Output the [x, y] coordinate of the center of the cell containing the given text.  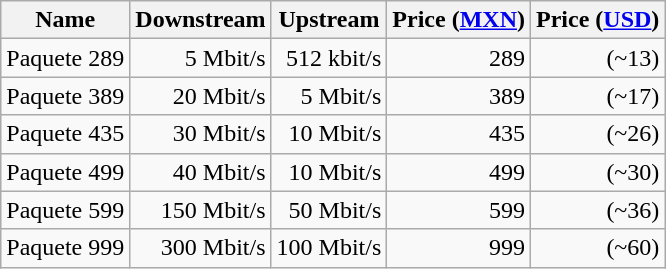
Paquete 499 [66, 172]
Name [66, 20]
(~30) [598, 172]
Paquete 599 [66, 210]
150 Mbit/s [200, 210]
50 Mbit/s [329, 210]
Paquete 999 [66, 248]
30 Mbit/s [200, 134]
100 Mbit/s [329, 248]
Price (MXN) [459, 20]
Price (USD) [598, 20]
Downstream [200, 20]
(~60) [598, 248]
289 [459, 58]
435 [459, 134]
Paquete 289 [66, 58]
499 [459, 172]
Paquete 435 [66, 134]
Upstream [329, 20]
40 Mbit/s [200, 172]
999 [459, 248]
512 kbit/s [329, 58]
300 Mbit/s [200, 248]
Paquete 389 [66, 96]
(~36) [598, 210]
(~17) [598, 96]
(~13) [598, 58]
20 Mbit/s [200, 96]
(~26) [598, 134]
389 [459, 96]
599 [459, 210]
